Capture the cell that displays the provided text and extract its [X, Y] central coordinate. 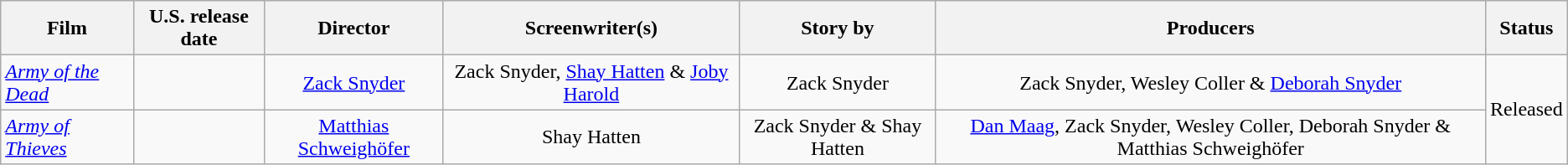
Matthias Schweighöfer [353, 137]
Status [1526, 28]
Screenwriter(s) [591, 28]
Producers [1211, 28]
Army of the Dead [67, 82]
Released [1526, 110]
Army of Thieves [67, 137]
Zack Snyder, Wesley Coller & Deborah Snyder [1211, 82]
Director [353, 28]
Shay Hatten [591, 137]
U.S. release date [199, 28]
Film [67, 28]
Zack Snyder & Shay Hatten [838, 137]
Dan Maag, Zack Snyder, Wesley Coller, Deborah Snyder & Matthias Schweighöfer [1211, 137]
Story by [838, 28]
Zack Snyder, Shay Hatten & Joby Harold [591, 82]
